Determine the (x, y) coordinate at the center of the cell enclosing the given text.  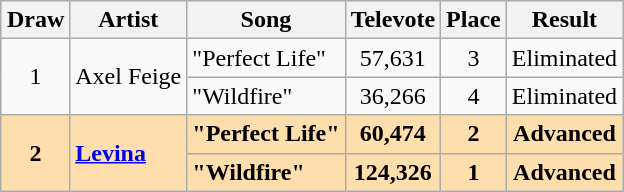
60,474 (392, 134)
3 (474, 58)
Artist (128, 20)
4 (474, 96)
124,326 (392, 172)
Song (266, 20)
Draw (35, 20)
Axel Feige (128, 77)
Televote (392, 20)
Place (474, 20)
57,631 (392, 58)
Result (564, 20)
36,266 (392, 96)
Levina (128, 153)
